Output the [X, Y] coordinate of the center of the cell containing the given text.  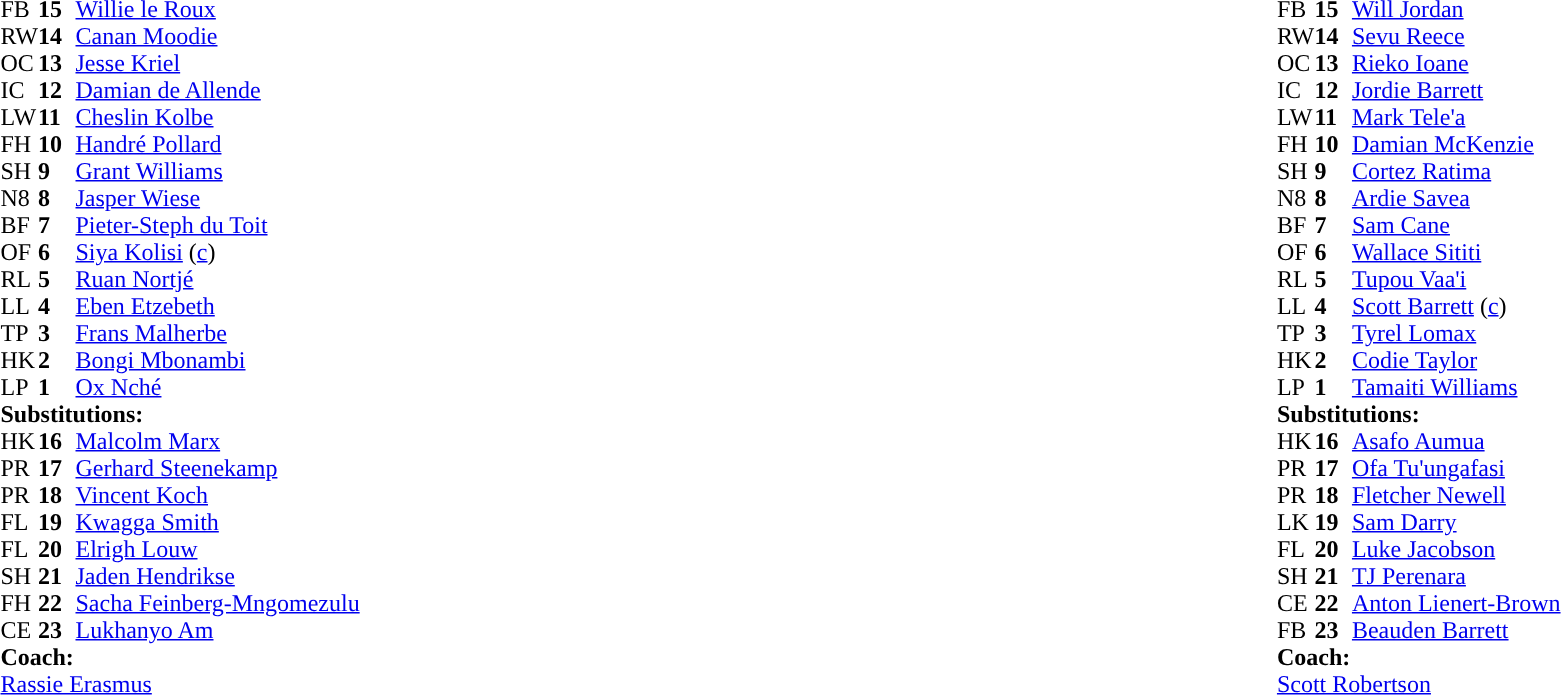
Siya Kolisi (c) [218, 252]
Elrigh Louw [218, 550]
FB [1296, 630]
Jordie Barrett [1456, 90]
Mark Tele'a [1456, 118]
Anton Lienert-Brown [1456, 604]
Codie Taylor [1456, 360]
Cortez Ratima [1456, 172]
Cheslin Kolbe [218, 118]
Rieko Ioane [1456, 64]
Kwagga Smith [218, 522]
Damian McKenzie [1456, 144]
Tupou Vaa'i [1456, 280]
Tamaiti Williams [1456, 388]
Luke Jacobson [1456, 550]
Ofa Tu'ungafasi [1456, 468]
LK [1296, 522]
Jasper Wiese [218, 198]
TJ Perenara [1456, 576]
Ox Nché [218, 388]
Sam Cane [1456, 226]
Damian de Allende [218, 90]
Bongi Mbonambi [218, 360]
Sacha Feinberg-Mngomezulu [218, 604]
Vincent Koch [218, 496]
Lukhanyo Am [218, 630]
Sam Darry [1456, 522]
Frans Malherbe [218, 334]
Jesse Kriel [218, 64]
Tyrel Lomax [1456, 334]
Scott Barrett (c) [1456, 306]
Ardie Savea [1456, 198]
Gerhard Steenekamp [218, 468]
Fletcher Newell [1456, 496]
Wallace Sititi [1456, 252]
Handré Pollard [218, 144]
Sevu Reece [1456, 36]
Jaden Hendrikse [218, 576]
Grant Williams [218, 172]
Canan Moodie [218, 36]
Ruan Nortjé [218, 280]
Malcolm Marx [218, 442]
Asafo Aumua [1456, 442]
Pieter-Steph du Toit [218, 226]
Beauden Barrett [1456, 630]
Eben Etzebeth [218, 306]
